Scan for the cell matching the given text and deliver its (X, Y) coordinate at center. 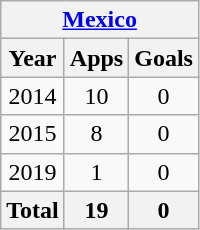
Goals (164, 58)
1 (96, 172)
Mexico (100, 20)
Total (33, 210)
19 (96, 210)
2015 (33, 134)
Year (33, 58)
2019 (33, 172)
10 (96, 96)
8 (96, 134)
2014 (33, 96)
Apps (96, 58)
